Detect which cell encompasses the target text, then output its (X, Y) center coordinate. 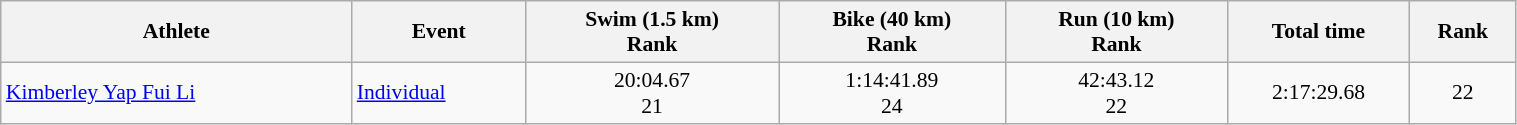
42:43.1222 (1116, 92)
Kimberley Yap Fui Li (176, 92)
Bike (40 km)Rank (892, 32)
Event (439, 32)
Total time (1319, 32)
Swim (1.5 km)Rank (652, 32)
22 (1464, 92)
Individual (439, 92)
Athlete (176, 32)
1:14:41.8924 (892, 92)
20:04.6721 (652, 92)
Run (10 km)Rank (1116, 32)
Rank (1464, 32)
2:17:29.68 (1319, 92)
